Determine the [x, y] coordinate at the center of the cell enclosing the given text.  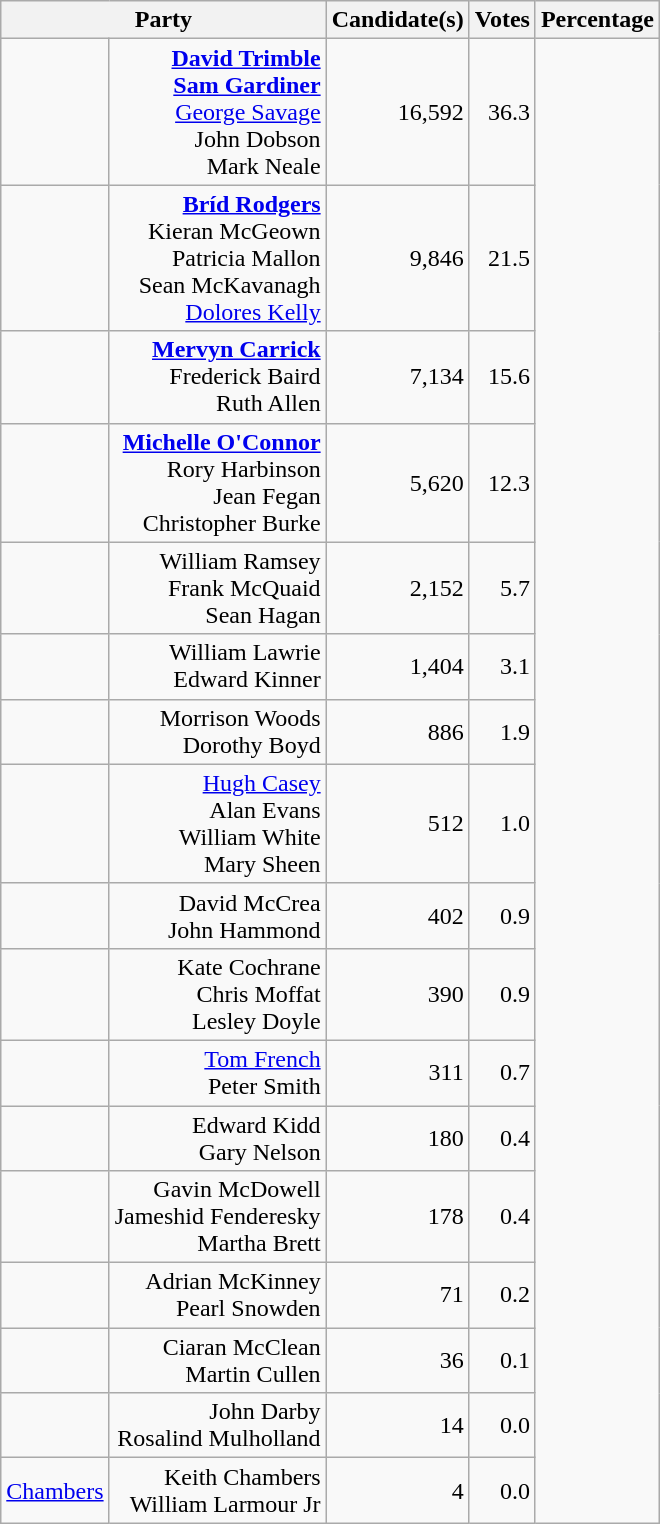
Ciaran McCleanMartin Cullen [218, 1360]
3.1 [502, 666]
John DarbyRosalind Mulholland [218, 1426]
36 [398, 1360]
21.5 [502, 258]
402 [398, 916]
1,404 [398, 666]
12.3 [502, 482]
0.7 [502, 1072]
5,620 [398, 482]
Keith ChambersWilliam Larmour Jr [218, 1490]
Votes [502, 20]
Morrison WoodsDorothy Boyd [218, 732]
William LawrieEdward Kinner [218, 666]
5.7 [502, 588]
1.9 [502, 732]
David McCreaJohn Hammond [218, 916]
311 [398, 1072]
16,592 [398, 112]
14 [398, 1426]
Adrian McKinneyPearl Snowden [218, 1296]
Gavin McDowellJameshid FendereskyMartha Brett [218, 1217]
Edward KiddGary Nelson [218, 1138]
512 [398, 824]
Michelle O'ConnorRory HarbinsonJean FeganChristopher Burke [218, 482]
Tom FrenchPeter Smith [218, 1072]
Kate CochraneChris MoffatLesley Doyle [218, 994]
Percentage [597, 20]
David TrimbleSam GardinerGeorge SavageJohn DobsonMark Neale [218, 112]
4 [398, 1490]
Bríd RodgersKieran McGeownPatricia MallonSean McKavanaghDolores Kelly [218, 258]
886 [398, 732]
0.2 [502, 1296]
7,134 [398, 377]
0.1 [502, 1360]
Mervyn CarrickFrederick BairdRuth Allen [218, 377]
71 [398, 1296]
Chambers [55, 1490]
9,846 [398, 258]
178 [398, 1217]
36.3 [502, 112]
180 [398, 1138]
390 [398, 994]
15.6 [502, 377]
Candidate(s) [398, 20]
1.0 [502, 824]
William RamseyFrank McQuaidSean Hagan [218, 588]
Hugh CaseyAlan EvansWilliam WhiteMary Sheen [218, 824]
2,152 [398, 588]
Party [164, 20]
